Identify which cell holds the provided text, then report its [X, Y] central coordinate. 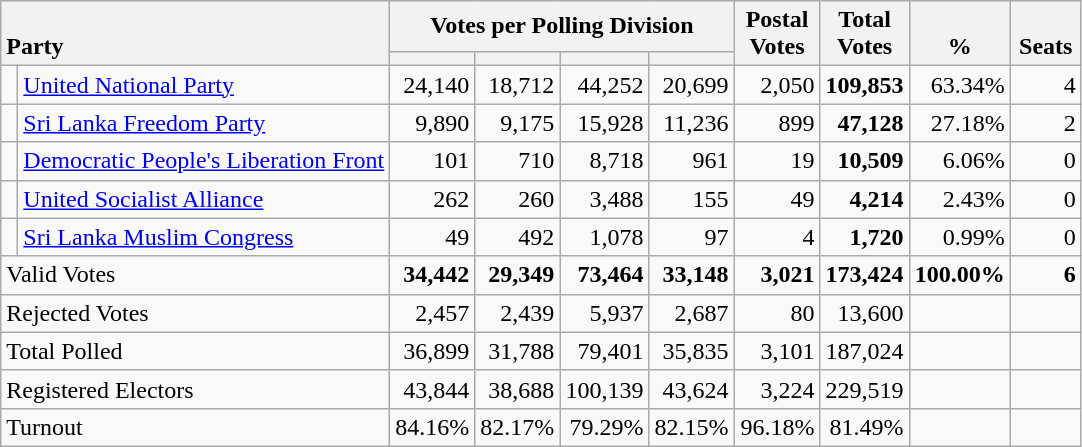
710 [518, 161]
81.49% [864, 427]
13,600 [864, 313]
96.18% [777, 427]
Turnout [196, 427]
6.06% [960, 161]
38,688 [518, 389]
262 [432, 199]
0.99% [960, 237]
2.43% [960, 199]
44,252 [604, 85]
29,349 [518, 275]
31,788 [518, 351]
260 [518, 199]
82.15% [692, 427]
82.17% [518, 427]
899 [777, 123]
Sri Lanka Freedom Party [204, 123]
Democratic People's Liberation Front [204, 161]
109,853 [864, 85]
97 [692, 237]
3,488 [604, 199]
Sri Lanka Muslim Congress [204, 237]
Party [196, 34]
73,464 [604, 275]
47,128 [864, 123]
155 [692, 199]
Seats [1046, 34]
3,224 [777, 389]
1,720 [864, 237]
11,236 [692, 123]
229,519 [864, 389]
19 [777, 161]
Total Votes [864, 34]
2,687 [692, 313]
United Socialist Alliance [204, 199]
187,024 [864, 351]
79.29% [604, 427]
2 [1046, 123]
Registered Electors [196, 389]
3,101 [777, 351]
36,899 [432, 351]
Valid Votes [196, 275]
5,937 [604, 313]
27.18% [960, 123]
9,175 [518, 123]
80 [777, 313]
84.16% [432, 427]
100,139 [604, 389]
Total Polled [196, 351]
2,050 [777, 85]
PostalVotes [777, 34]
4,214 [864, 199]
2,457 [432, 313]
173,424 [864, 275]
34,442 [432, 275]
2,439 [518, 313]
33,148 [692, 275]
20,699 [692, 85]
79,401 [604, 351]
101 [432, 161]
100.00% [960, 275]
% [960, 34]
United National Party [204, 85]
6 [1046, 275]
Votes per Polling Division [562, 26]
63.34% [960, 85]
18,712 [518, 85]
24,140 [432, 85]
43,624 [692, 389]
8,718 [604, 161]
43,844 [432, 389]
9,890 [432, 123]
3,021 [777, 275]
15,928 [604, 123]
35,835 [692, 351]
1,078 [604, 237]
492 [518, 237]
Rejected Votes [196, 313]
961 [692, 161]
10,509 [864, 161]
